Locate the cell with the specified text and output its [X, Y] center coordinate. 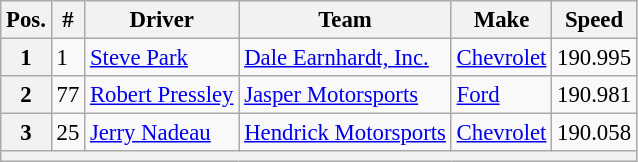
# [68, 20]
190.058 [594, 133]
Steve Park [162, 58]
190.981 [594, 95]
Pos. [26, 20]
Driver [162, 20]
Ford [501, 95]
190.995 [594, 58]
77 [68, 95]
Dale Earnhardt, Inc. [345, 58]
2 [26, 95]
25 [68, 133]
Jasper Motorsports [345, 95]
Speed [594, 20]
Robert Pressley [162, 95]
3 [26, 133]
Hendrick Motorsports [345, 133]
Team [345, 20]
Jerry Nadeau [162, 133]
Make [501, 20]
